Return the [x, y] coordinate for the center point of the cell that contains the specified text.  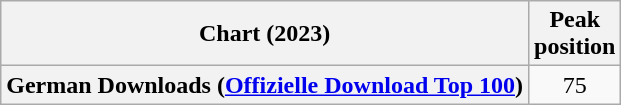
German Downloads (Offizielle Download Top 100) [265, 85]
75 [575, 85]
Chart (2023) [265, 34]
Peakposition [575, 34]
